Detect which cell encompasses the target text, then output its [x, y] center coordinate. 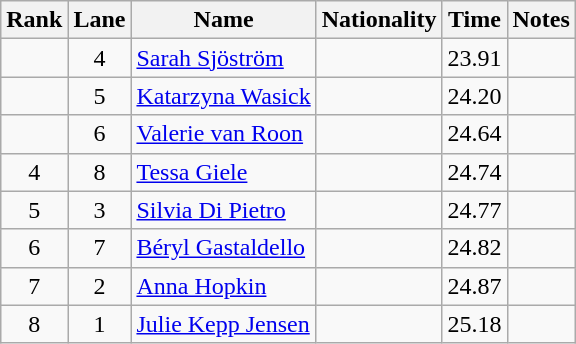
25.18 [474, 324]
Lane [100, 20]
Anna Hopkin [224, 286]
Time [474, 20]
24.87 [474, 286]
Name [224, 20]
Tessa Giele [224, 172]
Sarah Sjöström [224, 58]
Notes [541, 20]
3 [100, 210]
Valerie van Roon [224, 134]
Katarzyna Wasick [224, 96]
Julie Kepp Jensen [224, 324]
2 [100, 286]
23.91 [474, 58]
24.64 [474, 134]
1 [100, 324]
Béryl Gastaldello [224, 248]
Nationality [379, 20]
Rank [34, 20]
24.82 [474, 248]
24.77 [474, 210]
24.20 [474, 96]
24.74 [474, 172]
Silvia Di Pietro [224, 210]
